Capture the cell that displays the provided text and extract its [X, Y] central coordinate. 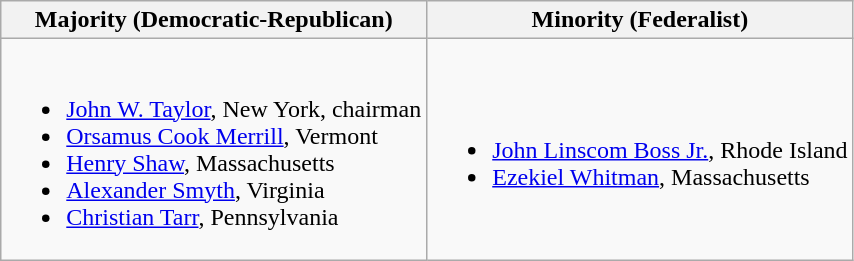
John W. Taylor, New York, chairmanOrsamus Cook Merrill, VermontHenry Shaw, MassachusettsAlexander Smyth, VirginiaChristian Tarr, Pennsylvania [214, 150]
John Linscom Boss Jr., Rhode IslandEzekiel Whitman, Massachusetts [640, 150]
Minority (Federalist) [640, 20]
Majority (Democratic-Republican) [214, 20]
